Provide the [x, y] coordinate of the cell's center where the given text is located.  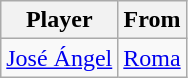
José Ángel [60, 58]
Player [60, 20]
Roma [152, 58]
From [152, 20]
